Identify which cell holds the provided text, then report its (x, y) central coordinate. 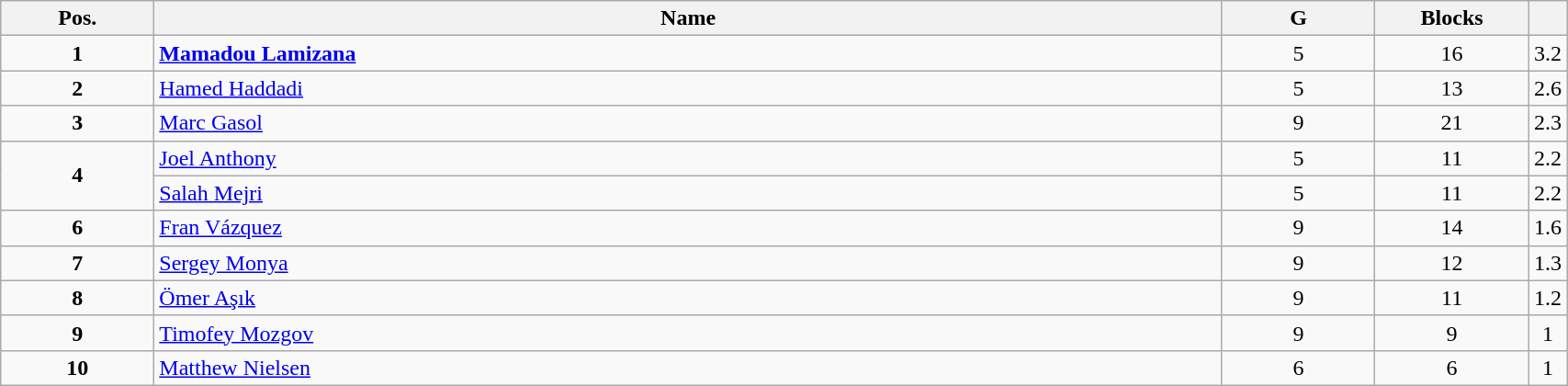
14 (1452, 228)
8 (77, 298)
1.3 (1549, 263)
Pos. (77, 18)
Fran Vázquez (688, 228)
2.3 (1549, 123)
3.2 (1549, 53)
Salah Mejri (688, 193)
2 (77, 88)
Name (688, 18)
Sergey Monya (688, 263)
Marc Gasol (688, 123)
Timofey Mozgov (688, 333)
12 (1452, 263)
13 (1452, 88)
1.6 (1549, 228)
21 (1452, 123)
16 (1452, 53)
1.2 (1549, 298)
Mamadou Lamizana (688, 53)
3 (77, 123)
Blocks (1452, 18)
7 (77, 263)
Hamed Haddadi (688, 88)
2.6 (1549, 88)
Matthew Nielsen (688, 368)
G (1298, 18)
10 (77, 368)
4 (77, 176)
Joel Anthony (688, 158)
Ömer Aşık (688, 298)
